Find where the given text appears and provide that cell's center as (x, y) coordinate. 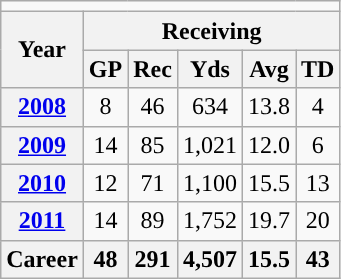
6 (318, 145)
46 (153, 107)
Avg (268, 69)
12.0 (268, 145)
Yds (210, 69)
89 (153, 221)
85 (153, 145)
634 (210, 107)
Career (42, 259)
13.8 (268, 107)
Receiving (212, 31)
19.7 (268, 221)
2010 (42, 183)
4,507 (210, 259)
1,100 (210, 183)
8 (105, 107)
GP (105, 69)
71 (153, 183)
4 (318, 107)
Year (42, 50)
2009 (42, 145)
43 (318, 259)
291 (153, 259)
48 (105, 259)
Rec (153, 69)
20 (318, 221)
TD (318, 69)
2008 (42, 107)
13 (318, 183)
1,752 (210, 221)
1,021 (210, 145)
12 (105, 183)
2011 (42, 221)
